Return the [X, Y] coordinate for the center point of the cell that contains the specified text.  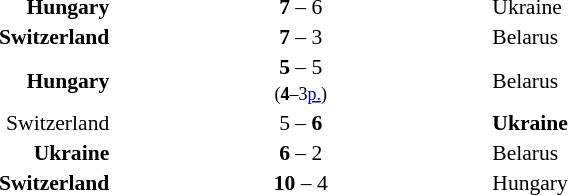
5 – 6 [300, 122]
6 – 2 [300, 152]
5 – 5(4–3p.) [300, 80]
7 – 3 [300, 37]
